Capture the cell that displays the provided text and extract its (X, Y) central coordinate. 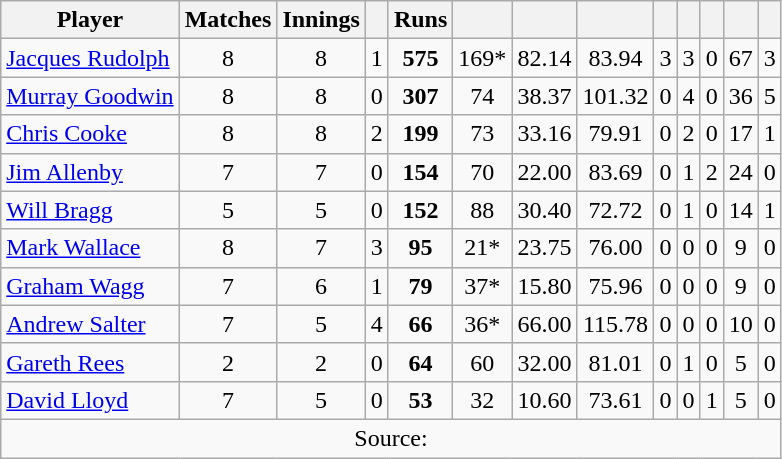
Player (90, 20)
66 (420, 324)
21* (482, 248)
66.00 (544, 324)
76.00 (616, 248)
83.69 (616, 172)
73.61 (616, 400)
6 (321, 286)
115.78 (616, 324)
169* (482, 58)
22.00 (544, 172)
36* (482, 324)
30.40 (544, 210)
10.60 (544, 400)
199 (420, 134)
575 (420, 58)
79 (420, 286)
Matches (228, 20)
73 (482, 134)
14 (740, 210)
32.00 (544, 362)
72.72 (616, 210)
152 (420, 210)
36 (740, 96)
60 (482, 362)
82.14 (544, 58)
24 (740, 172)
95 (420, 248)
33.16 (544, 134)
38.37 (544, 96)
15.80 (544, 286)
Jim Allenby (90, 172)
Runs (420, 20)
37* (482, 286)
Innings (321, 20)
17 (740, 134)
88 (482, 210)
79.91 (616, 134)
Will Bragg (90, 210)
David Lloyd (90, 400)
Chris Cooke (90, 134)
53 (420, 400)
10 (740, 324)
Andrew Salter (90, 324)
81.01 (616, 362)
32 (482, 400)
83.94 (616, 58)
101.32 (616, 96)
307 (420, 96)
Murray Goodwin (90, 96)
64 (420, 362)
Mark Wallace (90, 248)
Gareth Rees (90, 362)
Graham Wagg (90, 286)
Jacques Rudolph (90, 58)
74 (482, 96)
23.75 (544, 248)
Source: (392, 438)
67 (740, 58)
154 (420, 172)
70 (482, 172)
75.96 (616, 286)
